Search for the cell housing the specified text and yield its (X, Y) center coordinate. 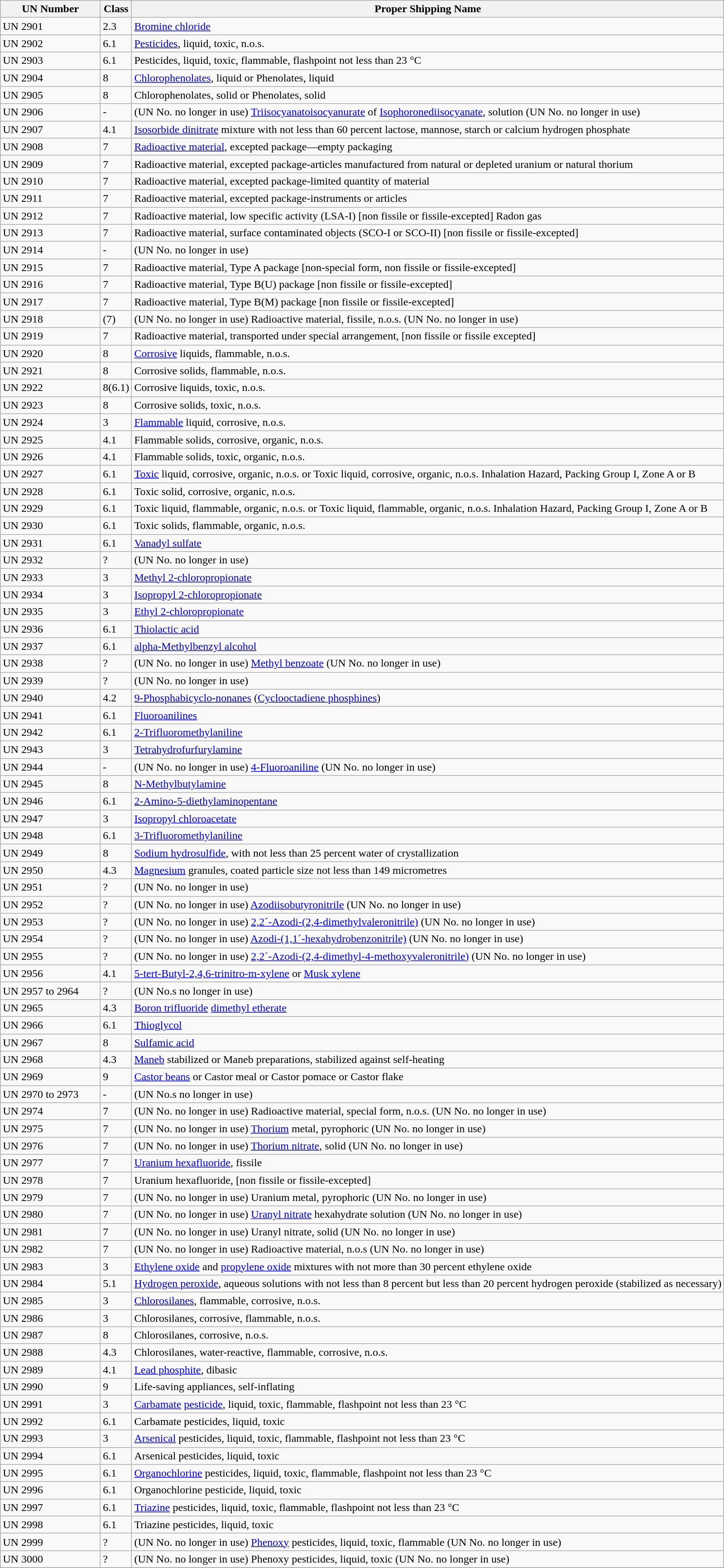
Radioactive material, surface contaminated objects (SCO-I or SCO-II) [non fissile or fissile-excepted] (428, 233)
UN 2968 (51, 1060)
(UN No. no longer in use) 2,2´-Azodi-(2,4-dimethylvaleronitrile) (UN No. no longer in use) (428, 922)
UN 2985 (51, 1301)
Ethylene oxide and propylene oxide mixtures with not more than 30 percent ethylene oxide (428, 1266)
2-Amino-5-diethylaminopentane (428, 801)
Radioactive material, low specific activity (LSA-I) [non fissile or fissile-excepted] Radon gas (428, 216)
UN 2911 (51, 198)
UN 2986 (51, 1318)
Flammable solids, toxic, organic, n.o.s. (428, 457)
(UN No. no longer in use) 2,2´-Azodi-(2,4-dimethyl-4-methoxyvaleronitrile) (UN No. no longer in use) (428, 956)
(UN No. no longer in use) Phenoxy pesticides, liquid, toxic, flammable (UN No. no longer in use) (428, 1542)
UN 2996 (51, 1490)
UN 2924 (51, 422)
UN 2989 (51, 1370)
UN 2991 (51, 1404)
UN 2933 (51, 577)
UN 2920 (51, 353)
Hydrogen peroxide, aqueous solutions with not less than 8 percent but less than 20 percent hydrogen peroxide (stabilized as necessary) (428, 1283)
UN 2945 (51, 784)
Methyl 2-chloropropionate (428, 577)
UN 2997 (51, 1507)
Isopropyl chloroacetate (428, 819)
Isopropyl 2-chloropropionate (428, 595)
UN 2966 (51, 1025)
UN 2984 (51, 1283)
UN 2981 (51, 1232)
(UN No. no longer in use) Azodi-(1,1´-hexahydrobenzonitrile) (UN No. no longer in use) (428, 939)
Life-saving appliances, self-inflating (428, 1387)
UN 2942 (51, 732)
Pesticides, liquid, toxic, flammable, flashpoint not less than 23 °C (428, 61)
UN 2907 (51, 129)
UN 2999 (51, 1542)
UN 2927 (51, 474)
Arsenical pesticides, liquid, toxic, flammable, flashpoint not less than 23 °C (428, 1439)
UN 2967 (51, 1042)
9-Phosphabicyclo-nonanes (Cyclooctadiene phosphines) (428, 698)
UN 2901 (51, 26)
UN 2923 (51, 405)
(7) (116, 319)
UN 2906 (51, 112)
UN 2957 to 2964 (51, 991)
UN 2943 (51, 749)
UN 2937 (51, 646)
UN 2946 (51, 801)
UN 2947 (51, 819)
UN 2939 (51, 681)
5.1 (116, 1283)
Thiolactic acid (428, 629)
UN 2944 (51, 767)
UN 2930 (51, 526)
UN 2908 (51, 147)
UN 2965 (51, 1008)
UN 2931 (51, 543)
UN 2949 (51, 853)
UN 2994 (51, 1456)
Lead phosphite, dibasic (428, 1370)
Magnesium granules, coated particle size not less than 149 micrometres (428, 870)
Chlorophenolates, liquid or Phenolates, liquid (428, 78)
Corrosive liquids, flammable, n.o.s. (428, 353)
Castor beans or Castor meal or Castor pomace or Castor flake (428, 1077)
UN 2952 (51, 905)
Radioactive material, Type B(U) package [non fissile or fissile-excepted] (428, 285)
UN 2980 (51, 1215)
Maneb stabilized or Maneb preparations, stabilized against self-heating (428, 1060)
UN 2970 to 2973 (51, 1094)
(UN No. no longer in use) Phenoxy pesticides, liquid, toxic (UN No. no longer in use) (428, 1559)
UN 2982 (51, 1249)
2-Trifluoromethylaniline (428, 732)
UN 2977 (51, 1163)
UN 2922 (51, 388)
Flammable liquid, corrosive, n.o.s. (428, 422)
UN 2940 (51, 698)
UN 2976 (51, 1146)
Thioglycol (428, 1025)
Organochlorine pesticides, liquid, toxic, flammable, flashpoint not less than 23 °C (428, 1473)
Isosorbide dinitrate mixture with not less than 60 percent lactose, mannose, starch or calcium hydrogen phosphate (428, 129)
(UN No. no longer in use) 4-Fluoroaniline (UN No. no longer in use) (428, 767)
UN 2910 (51, 181)
(UN No. no longer in use) Methyl benzoate (UN No. no longer in use) (428, 663)
Sulfamic acid (428, 1042)
UN 2925 (51, 439)
UN 2904 (51, 78)
Flammable solids, corrosive, organic, n.o.s. (428, 439)
Arsenical pesticides, liquid, toxic (428, 1456)
8(6.1) (116, 388)
Organochlorine pesticide, liquid, toxic (428, 1490)
Carbamate pesticides, liquid, toxic (428, 1421)
(UN No. no longer in use) Uranyl nitrate hexahydrate solution (UN No. no longer in use) (428, 1215)
Radioactive material, Type B(M) package [non fissile or fissile-excepted] (428, 302)
(UN No. no longer in use) Radioactive material, special form, n.o.s. (UN No. no longer in use) (428, 1111)
Corrosive liquids, toxic, n.o.s. (428, 388)
alpha-Methylbenzyl alcohol (428, 646)
Chlorosilanes, flammable, corrosive, n.o.s. (428, 1301)
UN 2951 (51, 887)
UN 2950 (51, 870)
UN 2919 (51, 336)
UN 2929 (51, 509)
UN 2998 (51, 1525)
Radioactive material, transported under special arrangement, [non fissile or fissile excepted] (428, 336)
Ethyl 2-chloropropionate (428, 612)
Carbamate pesticide, liquid, toxic, flammable, flashpoint not less than 23 °C (428, 1404)
UN 2983 (51, 1266)
Proper Shipping Name (428, 9)
UN 2953 (51, 922)
Pesticides, liquid, toxic, n.o.s. (428, 43)
(UN No. no longer in use) Thorium nitrate, solid (UN No. no longer in use) (428, 1146)
UN Number (51, 9)
UN 2990 (51, 1387)
UN 2975 (51, 1129)
UN 2926 (51, 457)
UN 2955 (51, 956)
UN 2918 (51, 319)
4.2 (116, 698)
UN 2903 (51, 61)
UN 2992 (51, 1421)
Uranium hexafluoride, [non fissile or fissile-excepted] (428, 1180)
Uranium hexafluoride, fissile (428, 1163)
UN 2938 (51, 663)
Toxic liquid, corrosive, organic, n.o.s. or Toxic liquid, corrosive, organic, n.o.s. Inhalation Hazard, Packing Group I, Zone A or B (428, 474)
Fluoroanilines (428, 715)
Sodium hydrosulfide, with not less than 25 percent water of crystallization (428, 853)
UN 2956 (51, 973)
UN 2934 (51, 595)
UN 3000 (51, 1559)
Toxic solid, corrosive, organic, n.o.s. (428, 491)
Radioactive material, excepted package-limited quantity of material (428, 181)
(UN No. no longer in use) Azodiisobutyronitrile (UN No. no longer in use) (428, 905)
Radioactive material, excepted package-instruments or articles (428, 198)
UN 2988 (51, 1353)
UN 2932 (51, 560)
(UN No. no longer in use) Uranium metal, pyrophoric (UN No. no longer in use) (428, 1197)
(UN No. no longer in use) Uranyl nitrate, solid (UN No. no longer in use) (428, 1232)
UN 2917 (51, 302)
Radioactive material, excepted package-articles manufactured from natural or depleted uranium or natural thorium (428, 164)
Tetrahydrofurfurylamine (428, 749)
N-Methylbutylamine (428, 784)
Class (116, 9)
(UN No. no longer in use) Thorium metal, pyrophoric (UN No. no longer in use) (428, 1129)
Triazine pesticides, liquid, toxic, flammable, flashpoint not less than 23 °C (428, 1507)
5-tert-Butyl-2,4,6-trinitro-m-xylene or Musk xylene (428, 973)
UN 2913 (51, 233)
UN 2928 (51, 491)
Radioactive material, Type A package [non-special form, non fissile or fissile-excepted] (428, 267)
UN 2969 (51, 1077)
Boron trifluoride dimethyl etherate (428, 1008)
UN 2993 (51, 1439)
Corrosive solids, flammable, n.o.s. (428, 371)
Triazine pesticides, liquid, toxic (428, 1525)
UN 2905 (51, 95)
Bromine chloride (428, 26)
Toxic liquid, flammable, organic, n.o.s. or Toxic liquid, flammable, organic, n.o.s. Inhalation Hazard, Packing Group I, Zone A or B (428, 509)
UN 2974 (51, 1111)
UN 2909 (51, 164)
Vanadyl sulfate (428, 543)
(UN No. no longer in use) Triisocyanatoisocyanurate of Isophoronediisocyanate, solution (UN No. no longer in use) (428, 112)
Toxic solids, flammable, organic, n.o.s. (428, 526)
UN 2948 (51, 836)
UN 2995 (51, 1473)
UN 2902 (51, 43)
UN 2987 (51, 1335)
UN 2936 (51, 629)
UN 2916 (51, 285)
Chlorosilanes, corrosive, n.o.s. (428, 1335)
Chlorophenolates, solid or Phenolates, solid (428, 95)
UN 2954 (51, 939)
Chlorosilanes, corrosive, flammable, n.o.s. (428, 1318)
(UN No. no longer in use) Radioactive material, n.o.s (UN No. no longer in use) (428, 1249)
Radioactive material, excepted package—empty packaging (428, 147)
UN 2941 (51, 715)
2.3 (116, 26)
(UN No. no longer in use) Radioactive material, fissile, n.o.s. (UN No. no longer in use) (428, 319)
3-Trifluoromethylaniline (428, 836)
UN 2935 (51, 612)
Chlorosilanes, water-reactive, flammable, corrosive, n.o.s. (428, 1353)
Corrosive solids, toxic, n.o.s. (428, 405)
UN 2979 (51, 1197)
UN 2914 (51, 250)
UN 2912 (51, 216)
UN 2978 (51, 1180)
UN 2915 (51, 267)
UN 2921 (51, 371)
